Pinpoint the cell where the given text exists, returning its (X, Y) midpoint coordinate. 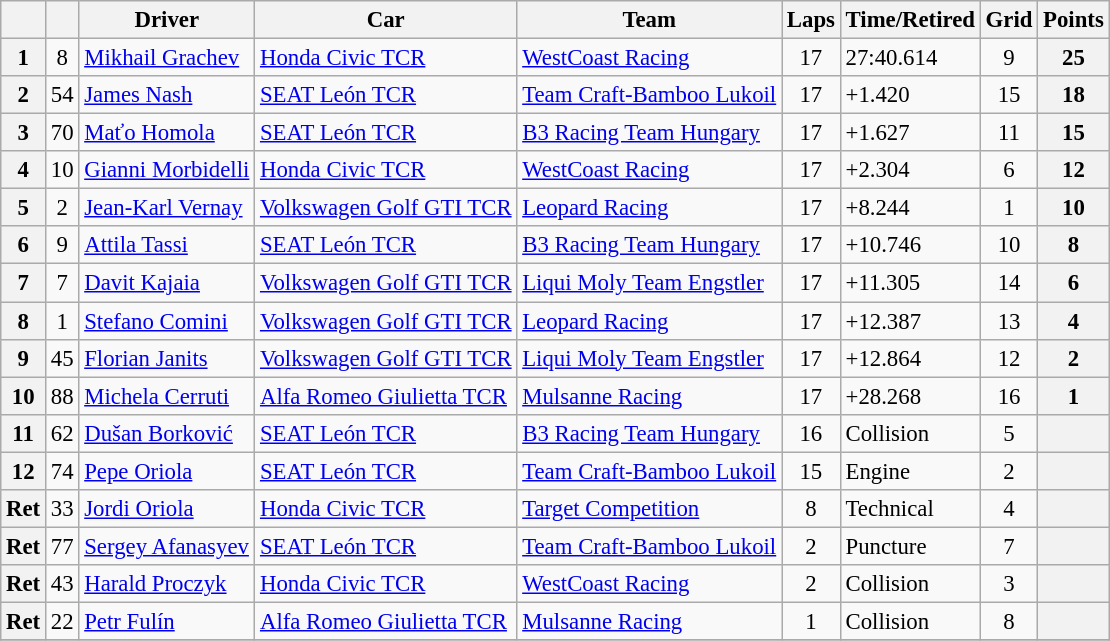
Car (386, 20)
Puncture (910, 546)
Driver (167, 20)
45 (62, 358)
Harald Proczyk (167, 584)
22 (62, 621)
Gianni Morbidelli (167, 170)
+28.268 (910, 396)
Jean-Karl Vernay (167, 208)
Stefano Comini (167, 321)
Petr Fulín (167, 621)
Engine (910, 471)
Mikhail Grachev (167, 58)
+1.627 (910, 133)
Team (650, 20)
+12.864 (910, 358)
33 (62, 509)
Jordi Oriola (167, 509)
+11.305 (910, 283)
Time/Retired (910, 20)
Target Competition (650, 509)
Points (1074, 20)
77 (62, 546)
+1.420 (910, 95)
+10.746 (910, 245)
18 (1074, 95)
James Nash (167, 95)
62 (62, 433)
Michela Cerruti (167, 396)
+8.244 (910, 208)
Maťo Homola (167, 133)
70 (62, 133)
+12.387 (910, 321)
25 (1074, 58)
Attila Tassi (167, 245)
27:40.614 (910, 58)
54 (62, 95)
Technical (910, 509)
14 (1008, 283)
Dušan Borković (167, 433)
Sergey Afanasyev (167, 546)
74 (62, 471)
+2.304 (910, 170)
Florian Janits (167, 358)
13 (1008, 321)
88 (62, 396)
Laps (812, 20)
Davit Kajaia (167, 283)
43 (62, 584)
Pepe Oriola (167, 471)
Grid (1008, 20)
